Detect which cell encompasses the target text, then output its (X, Y) center coordinate. 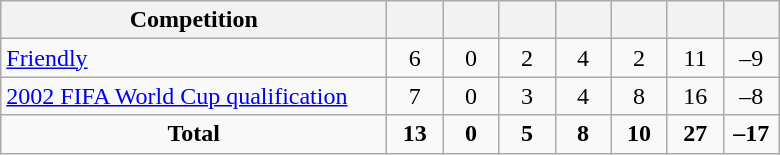
11 (695, 58)
–17 (751, 134)
Friendly (194, 58)
Total (194, 134)
13 (415, 134)
5 (527, 134)
16 (695, 96)
2002 FIFA World Cup qualification (194, 96)
6 (415, 58)
7 (415, 96)
–8 (751, 96)
–9 (751, 58)
Competition (194, 20)
3 (527, 96)
10 (639, 134)
27 (695, 134)
